Output the (X, Y) coordinate of the center of the cell containing the given text.  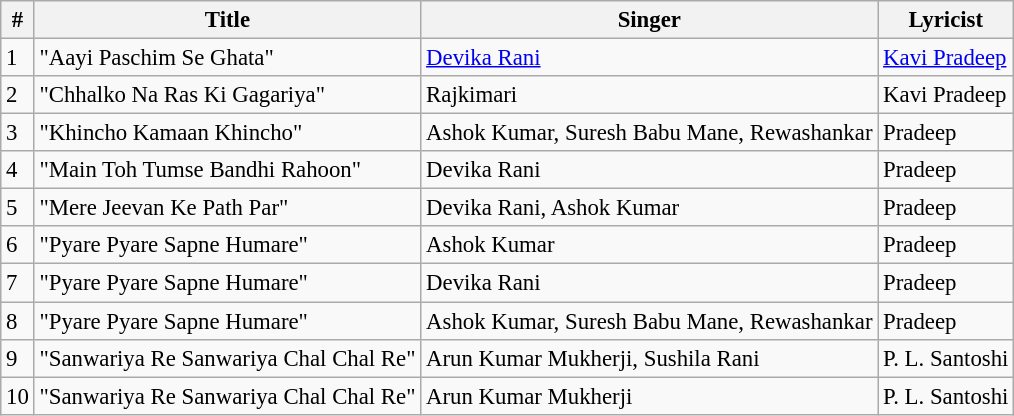
7 (18, 283)
Arun Kumar Mukherji, Sushila Rani (650, 358)
"Chhalko Na Ras Ki Gagariya" (228, 95)
9 (18, 358)
5 (18, 208)
4 (18, 170)
Singer (650, 20)
10 (18, 396)
Rajkimari (650, 95)
Arun Kumar Mukherji (650, 396)
Devika Rani, Ashok Kumar (650, 208)
Title (228, 20)
6 (18, 245)
2 (18, 95)
"Main Toh Tumse Bandhi Rahoon" (228, 170)
Lyricist (946, 20)
Ashok Kumar (650, 245)
1 (18, 58)
3 (18, 133)
"Aayi Paschim Se Ghata" (228, 58)
# (18, 20)
"Mere Jeevan Ke Path Par" (228, 208)
8 (18, 321)
"Khincho Kamaan Khincho" (228, 133)
